Find where the given text appears and provide that cell's center as (x, y) coordinate. 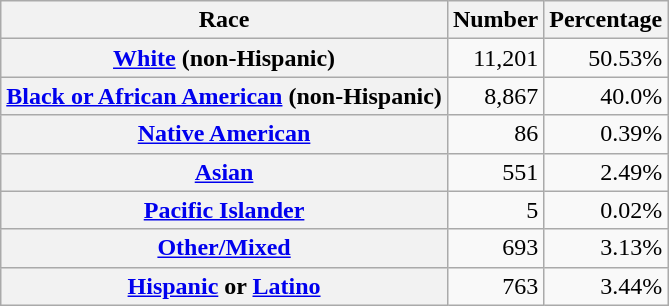
Native American (224, 134)
693 (495, 248)
Race (224, 20)
551 (495, 172)
Number (495, 20)
Black or African American (non-Hispanic) (224, 96)
2.49% (606, 172)
0.02% (606, 210)
3.13% (606, 248)
11,201 (495, 58)
50.53% (606, 58)
40.0% (606, 96)
763 (495, 286)
8,867 (495, 96)
Asian (224, 172)
Pacific Islander (224, 210)
5 (495, 210)
Hispanic or Latino (224, 286)
3.44% (606, 286)
Other/Mixed (224, 248)
0.39% (606, 134)
Percentage (606, 20)
White (non-Hispanic) (224, 58)
86 (495, 134)
